Output the [X, Y] coordinate of the center of the cell containing the given text.  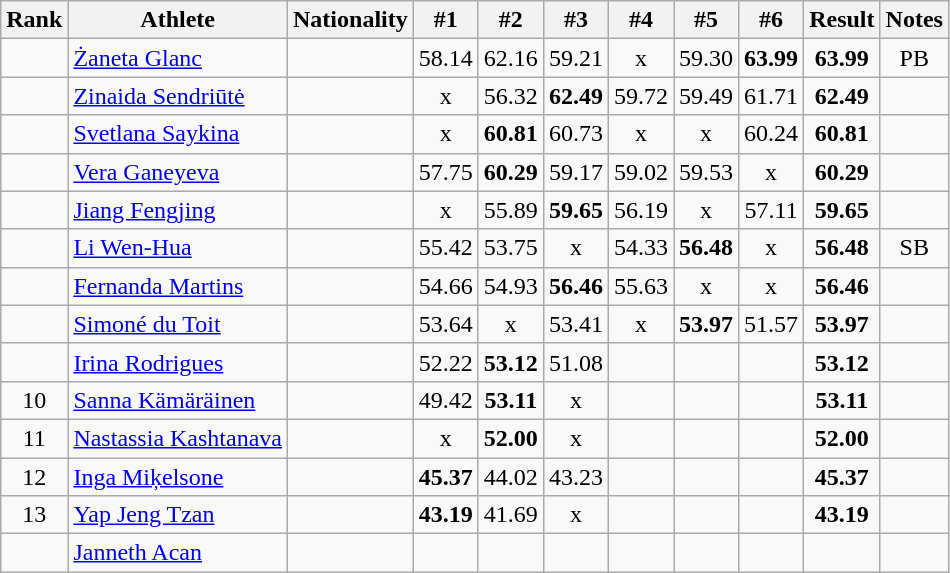
59.21 [576, 58]
57.11 [772, 210]
44.02 [510, 477]
Janneth Acan [178, 553]
55.63 [640, 286]
#2 [510, 20]
Li Wen-Hua [178, 248]
Jiang Fengjing [178, 210]
55.42 [446, 248]
58.14 [446, 58]
51.08 [576, 362]
53.75 [510, 248]
Nationality [351, 20]
Svetlana Saykina [178, 134]
54.93 [510, 286]
Vera Ganeyeva [178, 172]
61.71 [772, 96]
#4 [640, 20]
12 [34, 477]
Sanna Kämäräinen [178, 400]
54.66 [446, 286]
PB [914, 58]
11 [34, 438]
60.24 [772, 134]
Result [842, 20]
#1 [446, 20]
13 [34, 515]
54.33 [640, 248]
59.53 [706, 172]
Zinaida Sendriūtė [178, 96]
Yap Jeng Tzan [178, 515]
Żaneta Glanc [178, 58]
53.64 [446, 324]
Athlete [178, 20]
41.69 [510, 515]
43.23 [576, 477]
51.57 [772, 324]
49.42 [446, 400]
56.19 [640, 210]
Notes [914, 20]
Simoné du Toit [178, 324]
59.72 [640, 96]
Nastassia Kashtanava [178, 438]
52.22 [446, 362]
53.41 [576, 324]
Inga Miķelsone [178, 477]
10 [34, 400]
59.49 [706, 96]
59.02 [640, 172]
#3 [576, 20]
55.89 [510, 210]
59.30 [706, 58]
SB [914, 248]
56.32 [510, 96]
Fernanda Martins [178, 286]
60.73 [576, 134]
Irina Rodrigues [178, 362]
62.16 [510, 58]
#6 [772, 20]
Rank [34, 20]
#5 [706, 20]
57.75 [446, 172]
59.17 [576, 172]
